Capture the cell that displays the provided text and extract its [x, y] central coordinate. 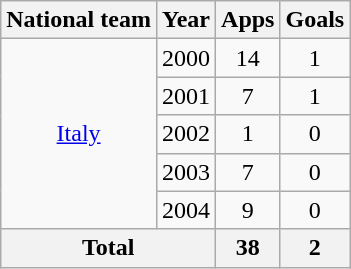
2000 [186, 58]
Apps [248, 20]
Year [186, 20]
2004 [186, 210]
National team [79, 20]
2 [315, 248]
2001 [186, 96]
9 [248, 210]
14 [248, 58]
2003 [186, 172]
Goals [315, 20]
Italy [79, 134]
2002 [186, 134]
38 [248, 248]
Total [108, 248]
